Detect which cell encompasses the target text, then output its (X, Y) center coordinate. 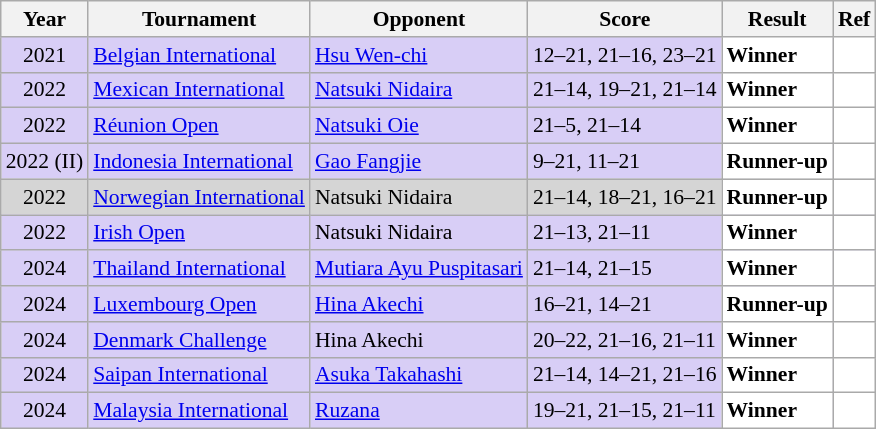
Ref (854, 19)
21–14, 21–15 (625, 269)
21–5, 21–14 (625, 126)
21–14, 19–21, 21–14 (625, 90)
Réunion Open (199, 126)
21–13, 21–11 (625, 233)
Saipan International (199, 375)
19–21, 21–15, 21–11 (625, 411)
Thailand International (199, 269)
20–22, 21–16, 21–11 (625, 340)
Score (625, 19)
Luxembourg Open (199, 304)
Year (44, 19)
21–14, 14–21, 21–16 (625, 375)
9–21, 11–21 (625, 162)
Hsu Wen-chi (419, 55)
21–14, 18–21, 16–21 (625, 197)
2022 (II) (44, 162)
Denmark Challenge (199, 340)
Belgian International (199, 55)
Ruzana (419, 411)
Result (778, 19)
16–21, 14–21 (625, 304)
Irish Open (199, 233)
Gao Fangjie (419, 162)
Malaysia International (199, 411)
Natsuki Oie (419, 126)
Norwegian International (199, 197)
Asuka Takahashi (419, 375)
2021 (44, 55)
Indonesia International (199, 162)
Tournament (199, 19)
Mexican International (199, 90)
Opponent (419, 19)
12–21, 21–16, 23–21 (625, 55)
Mutiara Ayu Puspitasari (419, 269)
